Identify which cell holds the provided text, then report its [X, Y] central coordinate. 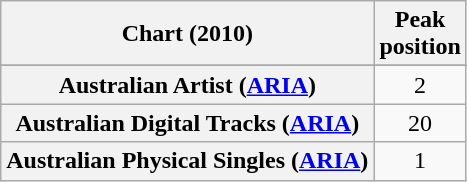
Chart (2010) [188, 34]
Peakposition [420, 34]
Australian Physical Singles (ARIA) [188, 161]
1 [420, 161]
2 [420, 85]
Australian Artist (ARIA) [188, 85]
Australian Digital Tracks (ARIA) [188, 123]
20 [420, 123]
